Capture the cell that displays the provided text and extract its [X, Y] central coordinate. 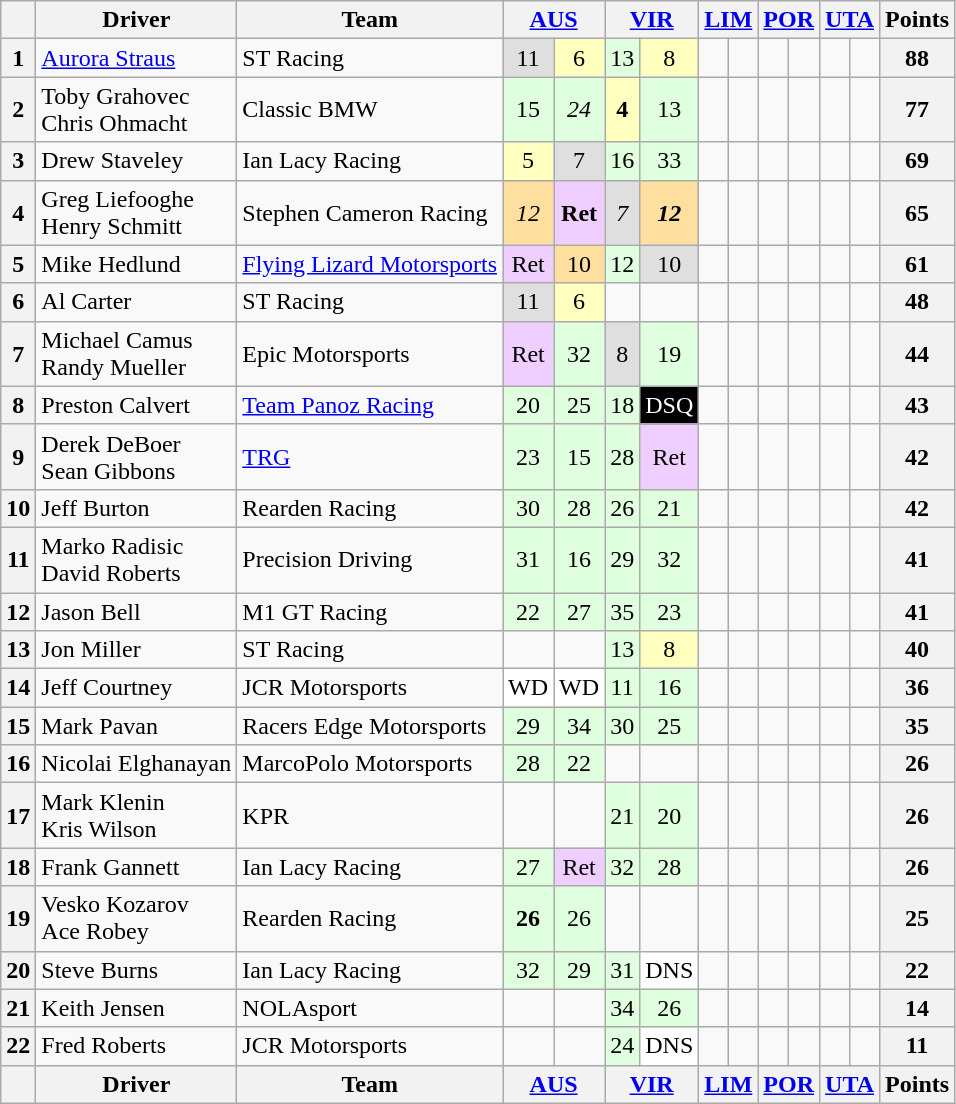
Flying Lizard Motorsports [370, 264]
Team Panoz Racing [370, 405]
Toby Grahovec Chris Ohmacht [136, 110]
36 [918, 688]
48 [918, 302]
Jason Bell [136, 611]
Vesko Kozarov Ace Robey [136, 918]
33 [670, 161]
DSQ [670, 405]
NOLAsport [370, 1008]
Jeff Courtney [136, 688]
Marko Radisic David Roberts [136, 560]
Classic BMW [370, 110]
Keith Jensen [136, 1008]
1 [18, 58]
Precision Driving [370, 560]
Mike Hedlund [136, 264]
17 [18, 816]
Derek DeBoer Sean Gibbons [136, 456]
Nicolai Elghanayan [136, 764]
69 [918, 161]
44 [918, 354]
3 [18, 161]
9 [18, 456]
KPR [370, 816]
43 [918, 405]
Steve Burns [136, 970]
2 [18, 110]
Preston Calvert [136, 405]
88 [918, 58]
Mark Klenin Kris Wilson [136, 816]
Michael Camus Randy Mueller [136, 354]
MarcoPolo Motorsports [370, 764]
Al Carter [136, 302]
TRG [370, 456]
65 [918, 212]
Epic Motorsports [370, 354]
Aurora Straus [136, 58]
77 [918, 110]
Mark Pavan [136, 726]
Jeff Burton [136, 508]
40 [918, 650]
Drew Staveley [136, 161]
Racers Edge Motorsports [370, 726]
Fred Roberts [136, 1046]
61 [918, 264]
M1 GT Racing [370, 611]
Stephen Cameron Racing [370, 212]
Jon Miller [136, 650]
Greg Liefooghe Henry Schmitt [136, 212]
Frank Gannett [136, 867]
